Search for the cell housing the specified text and yield its (X, Y) center coordinate. 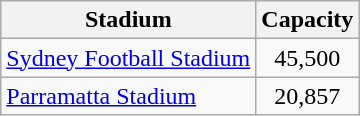
Parramatta Stadium (128, 96)
45,500 (308, 58)
Stadium (128, 20)
Capacity (308, 20)
20,857 (308, 96)
Sydney Football Stadium (128, 58)
